Capture the cell that displays the provided text and extract its [X, Y] central coordinate. 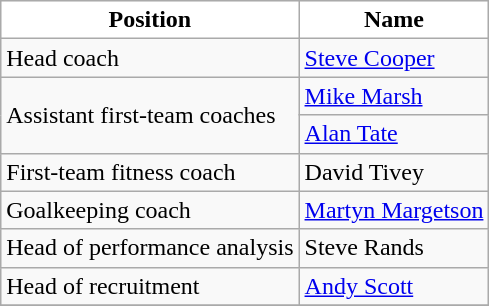
Position [150, 20]
Goalkeeping coach [150, 210]
Head of recruitment [150, 286]
Assistant first-team coaches [150, 115]
Martyn Margetson [394, 210]
Steve Cooper [394, 58]
Alan Tate [394, 134]
Head coach [150, 58]
Name [394, 20]
Mike Marsh [394, 96]
Head of performance analysis [150, 248]
David Tivey [394, 172]
First-team fitness coach [150, 172]
Steve Rands [394, 248]
Andy Scott [394, 286]
